Output the (x, y) coordinate of the center of the cell containing the given text.  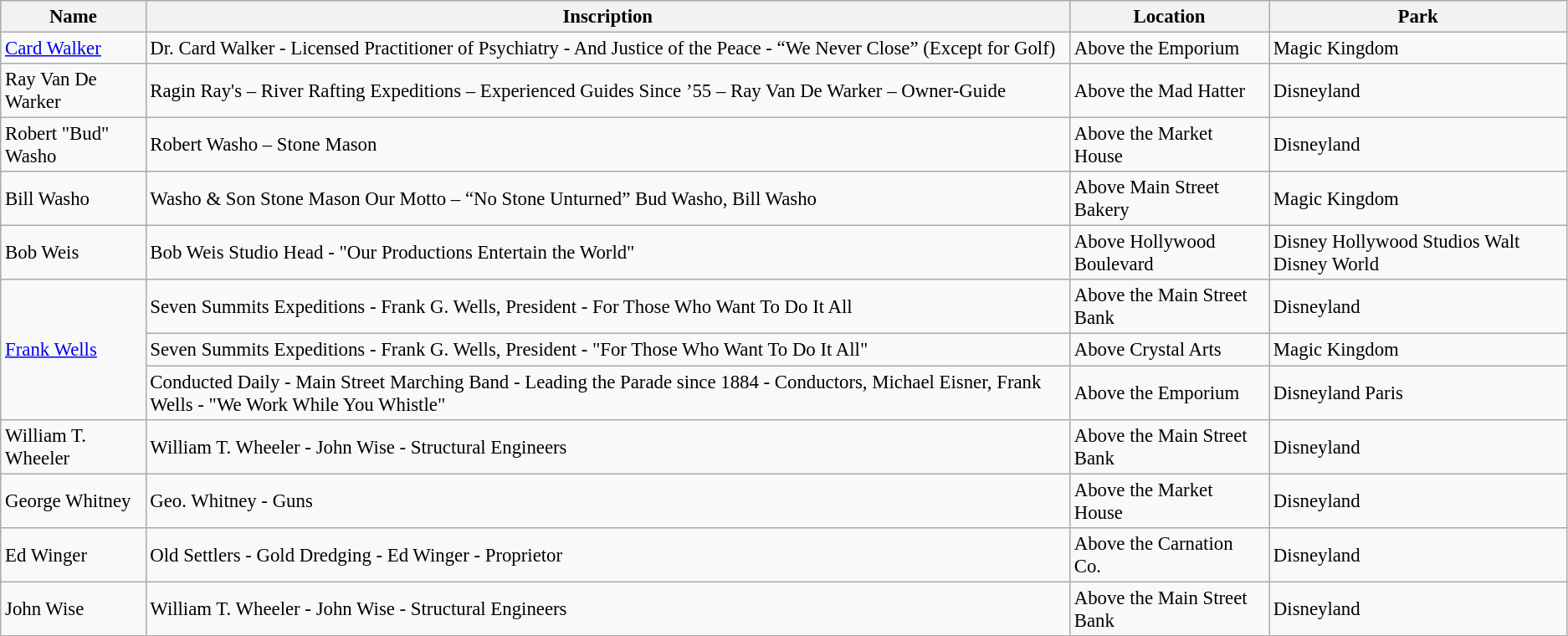
Disney Hollywood Studios Walt Disney World (1418, 253)
Above the Mad Hatter (1169, 90)
Above Hollywood Boulevard (1169, 253)
William T. Wheeler (74, 447)
Robert "Bud" Washo (74, 146)
George Whitney (74, 500)
Bob Weis Studio Head - "Our Productions Entertain the World" (607, 253)
Location (1169, 17)
Card Walker (74, 49)
Above the Carnation Co. (1169, 554)
Bob Weis (74, 253)
Above Main Street Bakery (1169, 199)
Disneyland Paris (1418, 393)
Seven Summits Expeditions - Frank G. Wells, President - "For Those Who Want To Do It All" (607, 350)
Geo. Whitney - Guns (607, 500)
Inscription (607, 17)
Frank Wells (74, 350)
Seven Summits Expeditions - Frank G. Wells, President - For Those Who Want To Do It All (607, 306)
John Wise (74, 609)
Ed Winger (74, 554)
Dr. Card Walker - Licensed Practitioner of Psychiatry - And Justice of the Peace - “We Never Close” (Except for Golf) (607, 49)
Name (74, 17)
Old Settlers - Gold Dredging - Ed Winger - Proprietor (607, 554)
Park (1418, 17)
Bill Washo (74, 199)
Ragin Ray's – River Rafting Expeditions – Experienced Guides Since ’55 – Ray Van De Warker – Owner-Guide (607, 90)
Washo & Son Stone Mason Our Motto – “No Stone Unturned” Bud Washo, Bill Washo (607, 199)
Conducted Daily - Main Street Marching Band - Leading the Parade since 1884 - Conductors, Michael Eisner, Frank Wells - "We Work While You Whistle" (607, 393)
Ray Van De Warker (74, 90)
Robert Washo – Stone Mason (607, 146)
Above Crystal Arts (1169, 350)
